Output the (x, y) coordinate of the center of the cell containing the given text.  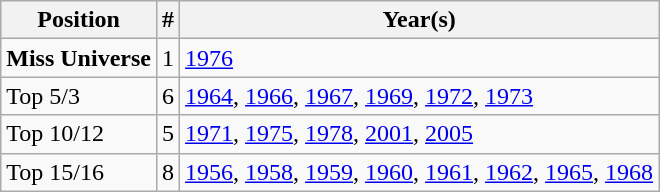
# (168, 20)
Year(s) (420, 20)
5 (168, 134)
Top 5/3 (79, 96)
Miss Universe (79, 58)
Top 15/16 (79, 172)
1 (168, 58)
8 (168, 172)
1956, 1958, 1959, 1960, 1961, 1962, 1965, 1968 (420, 172)
Top 10/12 (79, 134)
1971, 1975, 1978, 2001, 2005 (420, 134)
6 (168, 96)
1964, 1966, 1967, 1969, 1972, 1973 (420, 96)
Position (79, 20)
1976 (420, 58)
